From the cell containing the given text, extract its center point as (x, y) coordinate. 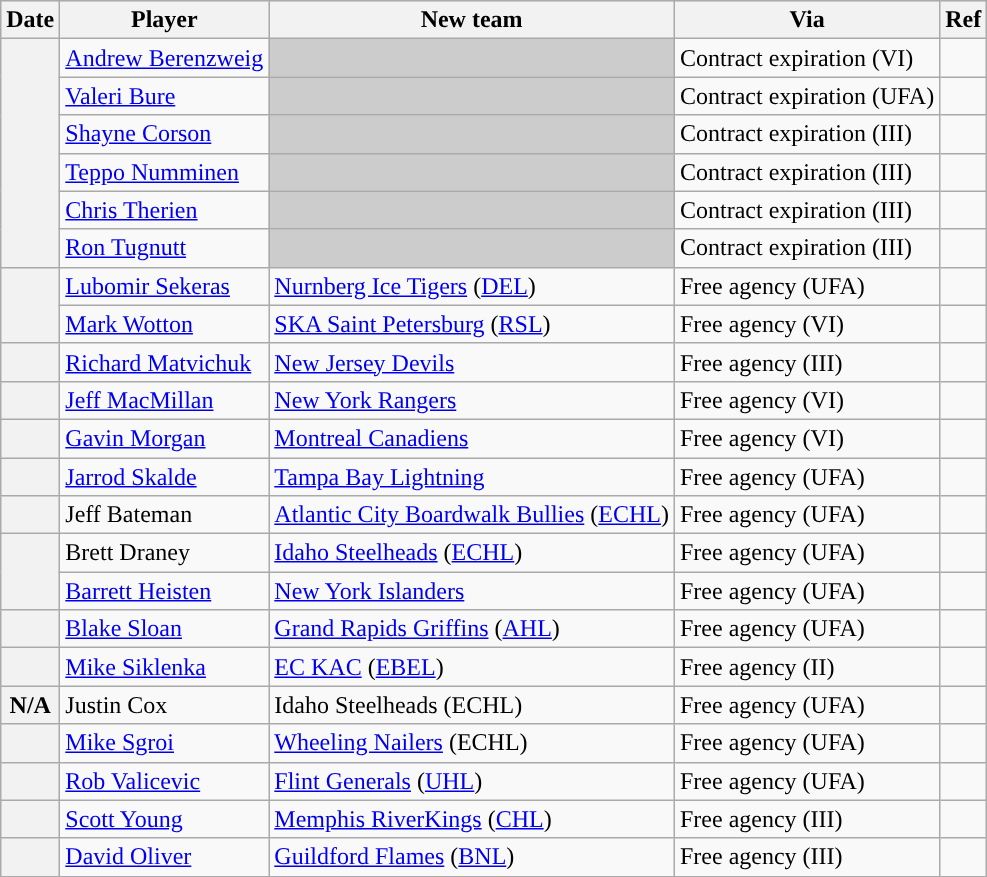
Via (806, 20)
Justin Cox (164, 705)
Shayne Corson (164, 134)
Rob Valicevic (164, 781)
Blake Sloan (164, 629)
Tampa Bay Lightning (472, 477)
Brett Draney (164, 553)
EC KAC (EBEL) (472, 667)
Mike Sgroi (164, 743)
Jeff Bateman (164, 515)
Atlantic City Boardwalk Bullies (ECHL) (472, 515)
Ron Tugnutt (164, 248)
Valeri Bure (164, 96)
Jarrod Skalde (164, 477)
Teppo Numminen (164, 172)
New Jersey Devils (472, 362)
Player (164, 20)
Mike Siklenka (164, 667)
Lubomir Sekeras (164, 286)
Scott Young (164, 819)
Mark Wotton (164, 324)
Nurnberg Ice Tigers (DEL) (472, 286)
Memphis RiverKings (CHL) (472, 819)
Chris Therien (164, 210)
Barrett Heisten (164, 591)
Free agency (II) (806, 667)
Gavin Morgan (164, 438)
New York Islanders (472, 591)
N/A (30, 705)
Ref (964, 20)
Flint Generals (UHL) (472, 781)
Wheeling Nailers (ECHL) (472, 743)
Jeff MacMillan (164, 400)
Date (30, 20)
Contract expiration (UFA) (806, 96)
David Oliver (164, 857)
Contract expiration (VI) (806, 58)
Montreal Canadiens (472, 438)
Guildford Flames (BNL) (472, 857)
New York Rangers (472, 400)
Grand Rapids Griffins (AHL) (472, 629)
Andrew Berenzweig (164, 58)
SKA Saint Petersburg (RSL) (472, 324)
New team (472, 20)
Richard Matvichuk (164, 362)
